Detect which cell encompasses the target text, then output its (X, Y) center coordinate. 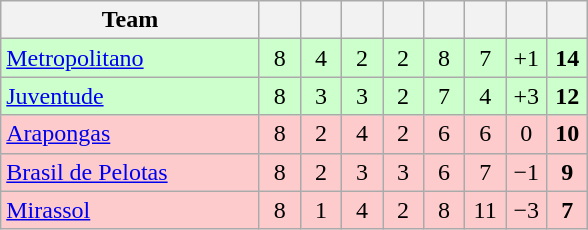
Brasil de Pelotas (130, 172)
1 (320, 210)
0 (526, 134)
+1 (526, 58)
−1 (526, 172)
11 (486, 210)
−3 (526, 210)
Juventude (130, 96)
Metropolitano (130, 58)
12 (568, 96)
Mirassol (130, 210)
14 (568, 58)
Arapongas (130, 134)
10 (568, 134)
9 (568, 172)
+3 (526, 96)
Team (130, 20)
